Locate the cell with the specified text and output its (x, y) center coordinate. 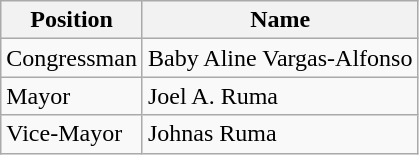
Position (72, 20)
Mayor (72, 96)
Congressman (72, 58)
Baby Aline Vargas-Alfonso (280, 58)
Johnas Ruma (280, 134)
Vice-Mayor (72, 134)
Joel A. Ruma (280, 96)
Name (280, 20)
